Determine the [X, Y] coordinate at the center of the cell enclosing the given text.  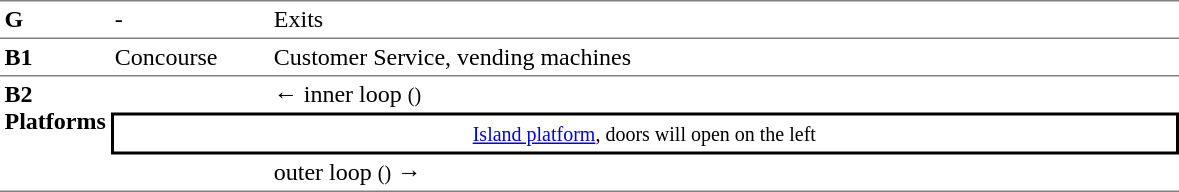
← inner loop () [724, 94]
Island platform, doors will open on the left [644, 133]
Customer Service, vending machines [724, 58]
Exits [724, 19]
B1 [55, 58]
Concourse [190, 58]
- [190, 19]
B2Platforms [55, 134]
outer loop () → [724, 173]
G [55, 19]
